Extract the [x, y] coordinate from the center of the cell holding the provided text.  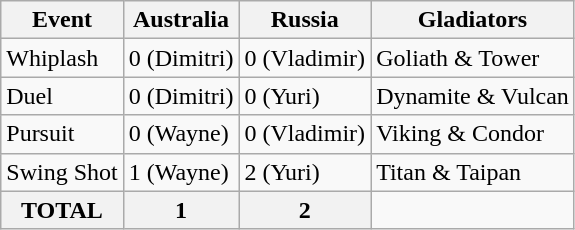
1 [181, 210]
Gladiators [473, 20]
Titan & Taipan [473, 172]
Viking & Condor [473, 134]
2 (Yuri) [305, 172]
1 (Wayne) [181, 172]
Pursuit [62, 134]
Whiplash [62, 58]
Australia [181, 20]
2 [305, 210]
0 (Wayne) [181, 134]
Russia [305, 20]
0 (Yuri) [305, 96]
TOTAL [62, 210]
Goliath & Tower [473, 58]
Event [62, 20]
Swing Shot [62, 172]
Dynamite & Vulcan [473, 96]
Duel [62, 96]
